Return [x, y] of the center of cell containing provided text 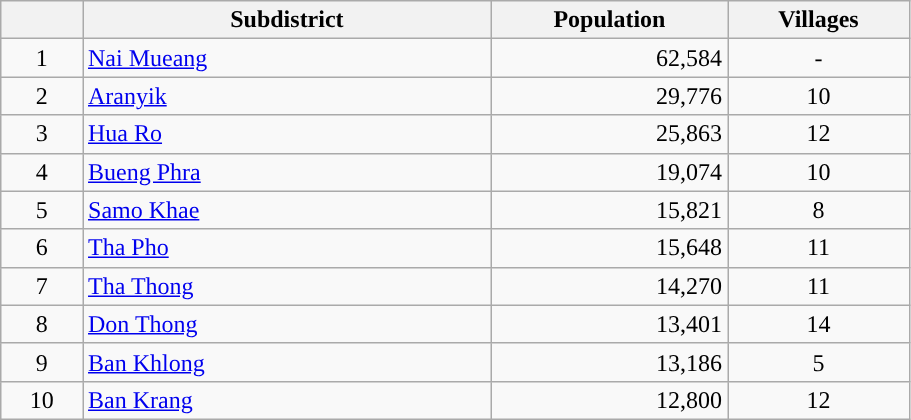
6 [42, 248]
13,186 [609, 362]
7 [42, 286]
Ban Khlong [286, 362]
15,821 [609, 210]
3 [42, 134]
Don Thong [286, 324]
Nai Mueang [286, 58]
9 [42, 362]
25,863 [609, 134]
- [819, 58]
14 [819, 324]
Tha Thong [286, 286]
1 [42, 58]
Ban Krang [286, 400]
Subdistrict [286, 20]
19,074 [609, 172]
4 [42, 172]
14,270 [609, 286]
Population [609, 20]
15,648 [609, 248]
29,776 [609, 96]
Bueng Phra [286, 172]
Tha Pho [286, 248]
62,584 [609, 58]
Aranyik [286, 96]
Hua Ro [286, 134]
12,800 [609, 400]
13,401 [609, 324]
Samo Khae [286, 210]
Villages [819, 20]
2 [42, 96]
